Determine the (X, Y) coordinate at the center of the cell enclosing the given text.  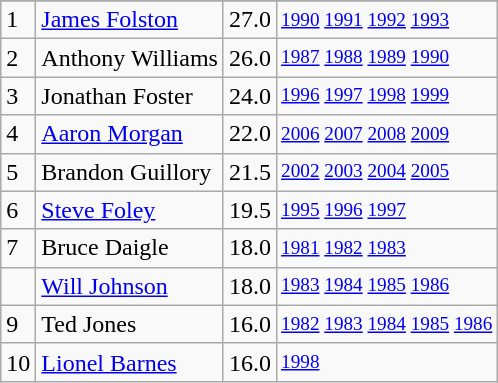
Steve Foley (130, 210)
Ted Jones (130, 324)
Aaron Morgan (130, 134)
22.0 (250, 134)
Lionel Barnes (130, 362)
Brandon Guillory (130, 172)
1987 1988 1989 1990 (387, 58)
27.0 (250, 20)
1995 1996 1997 (387, 210)
4 (18, 134)
7 (18, 248)
2 (18, 58)
21.5 (250, 172)
1982 1983 1984 1985 1986 (387, 324)
Jonathan Foster (130, 96)
3 (18, 96)
Will Johnson (130, 286)
1990 1991 1992 1993 (387, 20)
1996 1997 1998 1999 (387, 96)
26.0 (250, 58)
James Folston (130, 20)
1981 1982 1983 (387, 248)
Anthony Williams (130, 58)
9 (18, 324)
1983 1984 1985 1986 (387, 286)
1998 (387, 362)
19.5 (250, 210)
6 (18, 210)
10 (18, 362)
24.0 (250, 96)
5 (18, 172)
2002 2003 2004 2005 (387, 172)
Bruce Daigle (130, 248)
2006 2007 2008 2009 (387, 134)
1 (18, 20)
